Determine the (X, Y) coordinate at the center of the cell enclosing the given text.  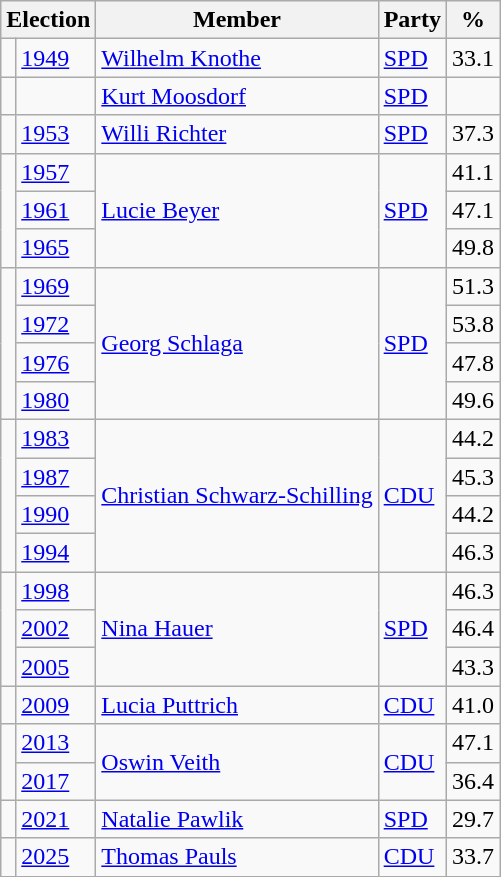
43.3 (474, 667)
Lucie Beyer (237, 210)
49.6 (474, 400)
51.3 (474, 286)
1994 (56, 553)
1987 (56, 477)
1957 (56, 172)
29.7 (474, 819)
Lucia Puttrich (237, 705)
2002 (56, 629)
2017 (56, 781)
1983 (56, 438)
33.1 (474, 58)
Election (48, 20)
% (474, 20)
Member (237, 20)
1965 (56, 248)
1972 (56, 324)
37.3 (474, 134)
Christian Schwarz-Schilling (237, 495)
Natalie Pawlik (237, 819)
1980 (56, 400)
Thomas Pauls (237, 857)
1976 (56, 362)
53.8 (474, 324)
33.7 (474, 857)
1961 (56, 210)
1969 (56, 286)
2013 (56, 743)
Oswin Veith (237, 762)
Nina Hauer (237, 629)
41.0 (474, 705)
49.8 (474, 248)
2005 (56, 667)
Wilhelm Knothe (237, 58)
2021 (56, 819)
1990 (56, 515)
45.3 (474, 477)
Party (412, 20)
2009 (56, 705)
Kurt Moosdorf (237, 96)
Georg Schlaga (237, 343)
1949 (56, 58)
1998 (56, 591)
Willi Richter (237, 134)
1953 (56, 134)
41.1 (474, 172)
47.8 (474, 362)
36.4 (474, 781)
46.4 (474, 629)
2025 (56, 857)
